Find where the given text appears and provide that cell's center as [X, Y] coordinate. 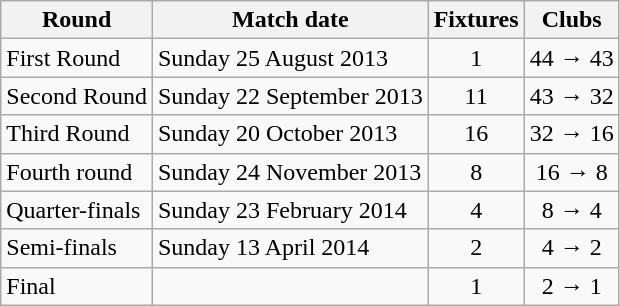
2 [476, 248]
Sunday 20 October 2013 [290, 134]
Final [77, 286]
Clubs [572, 20]
Round [77, 20]
8 [476, 172]
11 [476, 96]
Second Round [77, 96]
Sunday 24 November 2013 [290, 172]
Third Round [77, 134]
43 → 32 [572, 96]
16 [476, 134]
16 → 8 [572, 172]
2 → 1 [572, 286]
Fourth round [77, 172]
44 → 43 [572, 58]
8 → 4 [572, 210]
32 → 16 [572, 134]
Sunday 25 August 2013 [290, 58]
Sunday 13 April 2014 [290, 248]
Match date [290, 20]
Fixtures [476, 20]
Sunday 23 February 2014 [290, 210]
4 [476, 210]
Sunday 22 September 2013 [290, 96]
Quarter-finals [77, 210]
Semi-finals [77, 248]
4 → 2 [572, 248]
First Round [77, 58]
